Identify which cell holds the provided text, then report its (x, y) central coordinate. 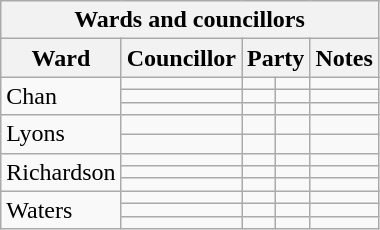
Notes (344, 58)
Richardson (61, 172)
Councillor (181, 58)
Chan (61, 96)
Wards and councillors (190, 20)
Ward (61, 58)
Party (276, 58)
Waters (61, 210)
Lyons (61, 134)
